Determine the (X, Y) coordinate at the center of the cell enclosing the given text.  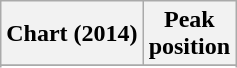
Peakposition (189, 34)
Chart (2014) (72, 34)
